Find where the given text appears and provide that cell's center as [x, y] coordinate. 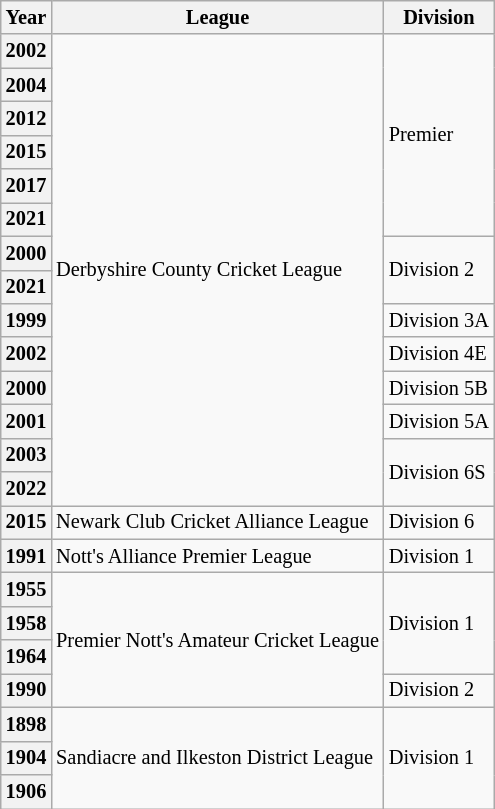
Derbyshire County Cricket League [218, 270]
Division 6 [439, 522]
1904 [26, 758]
1958 [26, 623]
Newark Club Cricket Alliance League [218, 522]
Division [439, 17]
2003 [26, 455]
Division 5B [439, 388]
1990 [26, 690]
2004 [26, 85]
2022 [26, 489]
Nott's Alliance Premier League [218, 556]
2012 [26, 118]
1999 [26, 320]
Premier Nott's Amateur Cricket League [218, 640]
1964 [26, 657]
1906 [26, 791]
1898 [26, 724]
1955 [26, 589]
Division 5A [439, 421]
Year [26, 17]
Premier [439, 135]
Division 3A [439, 320]
League [218, 17]
Sandiacre and Ilkeston District League [218, 758]
Division 6S [439, 472]
1991 [26, 556]
Division 4E [439, 354]
2001 [26, 421]
2017 [26, 186]
